Identify which cell holds the provided text, then report its (X, Y) central coordinate. 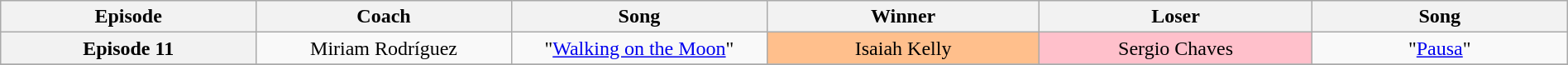
Coach (384, 17)
Sergio Chaves (1176, 48)
Winner (903, 17)
Isaiah Kelly (903, 48)
Miriam Rodríguez (384, 48)
"Walking on the Moon" (638, 48)
Loser (1176, 17)
Episode (129, 17)
Episode 11 (129, 48)
"Pausa" (1439, 48)
